Find where the given text appears and provide that cell's center as [x, y] coordinate. 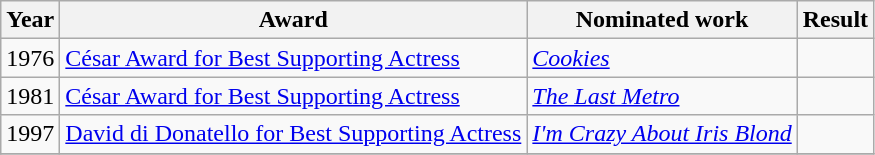
I'm Crazy About Iris Blond [662, 134]
Award [294, 20]
1981 [30, 96]
The Last Metro [662, 96]
Nominated work [662, 20]
1997 [30, 134]
David di Donatello for Best Supporting Actress [294, 134]
Result [835, 20]
Year [30, 20]
1976 [30, 58]
Cookies [662, 58]
